Identify which cell holds the provided text, then report its [X, Y] central coordinate. 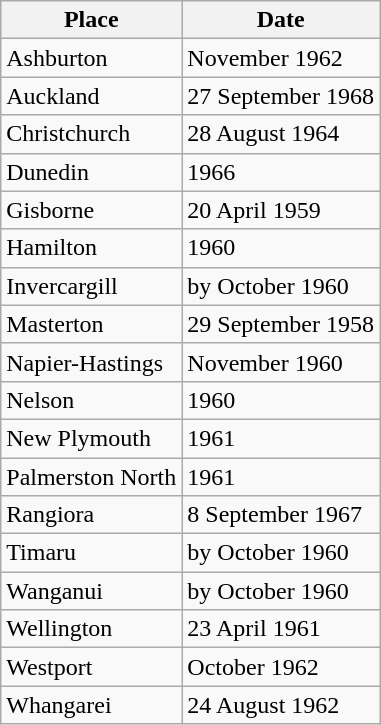
Rangiora [92, 515]
Timaru [92, 553]
Dunedin [92, 172]
20 April 1959 [281, 210]
Whangarei [92, 705]
28 August 1964 [281, 134]
Christchurch [92, 134]
23 April 1961 [281, 629]
Invercargill [92, 286]
November 1960 [281, 362]
Nelson [92, 400]
Wanganui [92, 591]
Place [92, 20]
29 September 1958 [281, 324]
Auckland [92, 96]
November 1962 [281, 58]
Westport [92, 667]
Palmerston North [92, 477]
Ashburton [92, 58]
Wellington [92, 629]
1966 [281, 172]
Date [281, 20]
24 August 1962 [281, 705]
October 1962 [281, 667]
Napier-Hastings [92, 362]
New Plymouth [92, 438]
27 September 1968 [281, 96]
8 September 1967 [281, 515]
Hamilton [92, 248]
Gisborne [92, 210]
Masterton [92, 324]
